Find where the given text appears and provide that cell's center as [x, y] coordinate. 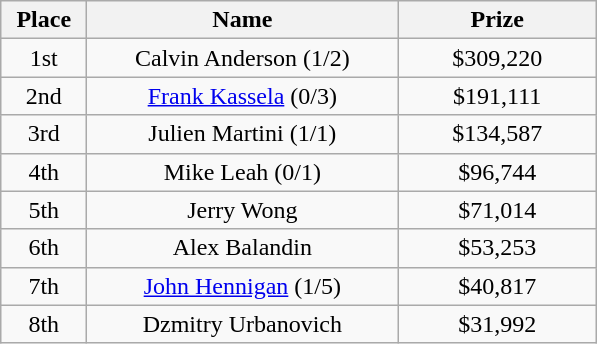
2nd [44, 96]
$53,253 [498, 248]
$31,992 [498, 324]
1st [44, 58]
Prize [498, 20]
Name [242, 20]
Dzmitry Urbanovich [242, 324]
Frank Kassela (0/3) [242, 96]
Alex Balandin [242, 248]
$96,744 [498, 172]
Place [44, 20]
$134,587 [498, 134]
$40,817 [498, 286]
$191,111 [498, 96]
6th [44, 248]
Julien Martini (1/1) [242, 134]
3rd [44, 134]
Calvin Anderson (1/2) [242, 58]
5th [44, 210]
Jerry Wong [242, 210]
7th [44, 286]
4th [44, 172]
$71,014 [498, 210]
Mike Leah (0/1) [242, 172]
John Hennigan (1/5) [242, 286]
$309,220 [498, 58]
8th [44, 324]
